Capture the cell that displays the provided text and extract its [X, Y] central coordinate. 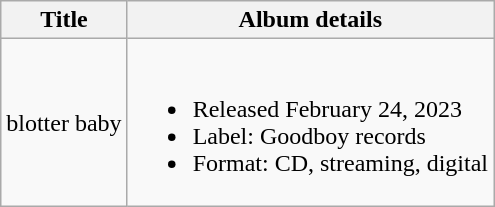
Album details [310, 20]
Released February 24, 2023Label: Goodboy recordsFormat: CD, streaming, digital [310, 122]
blotter baby [64, 122]
Title [64, 20]
